Search for the cell housing the specified text and yield its [X, Y] center coordinate. 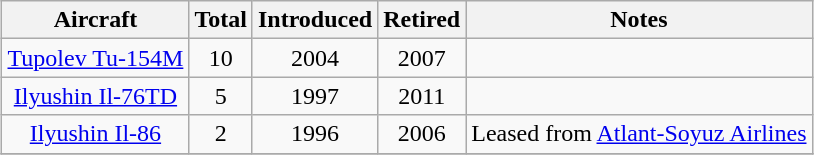
1997 [314, 96]
2011 [422, 96]
Leased from Atlant-Soyuz Airlines [639, 134]
Aircraft [96, 20]
2004 [314, 58]
2006 [422, 134]
2 [221, 134]
Introduced [314, 20]
2007 [422, 58]
Total [221, 20]
10 [221, 58]
Notes [639, 20]
Ilyushin Il-76TD [96, 96]
Ilyushin Il-86 [96, 134]
Tupolev Tu-154M [96, 58]
Retired [422, 20]
5 [221, 96]
1996 [314, 134]
